Extract the (X, Y) coordinate from the center of the cell holding the provided text.  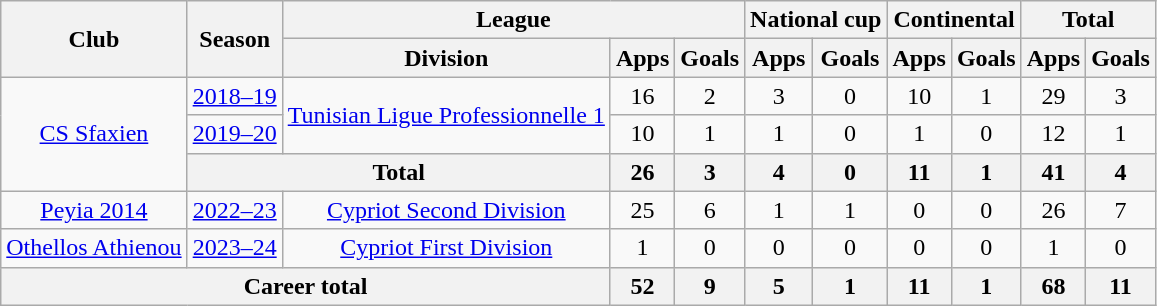
7 (1121, 210)
2022–23 (234, 210)
Season (234, 39)
5 (779, 286)
Division (446, 58)
Club (94, 39)
Peyia 2014 (94, 210)
CS Sfaxien (94, 134)
Cypriot First Division (446, 248)
68 (1053, 286)
2 (710, 96)
9 (710, 286)
52 (642, 286)
Continental (954, 20)
Tunisian Ligue Professionnelle 1 (446, 115)
Career total (306, 286)
6 (710, 210)
29 (1053, 96)
2019–20 (234, 134)
2023–24 (234, 248)
25 (642, 210)
16 (642, 96)
Othellos Athienou (94, 248)
2018–19 (234, 96)
League (513, 20)
12 (1053, 134)
Cypriot Second Division (446, 210)
41 (1053, 172)
National cup (816, 20)
